Scan for the cell matching the given text and deliver its (X, Y) coordinate at center. 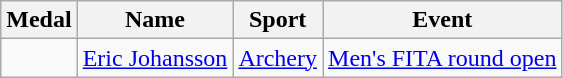
Name (155, 20)
Eric Johansson (155, 58)
Archery (278, 58)
Event (442, 20)
Men's FITA round open (442, 58)
Sport (278, 20)
Medal (39, 20)
